Return (X, Y) of the center of cell containing provided text 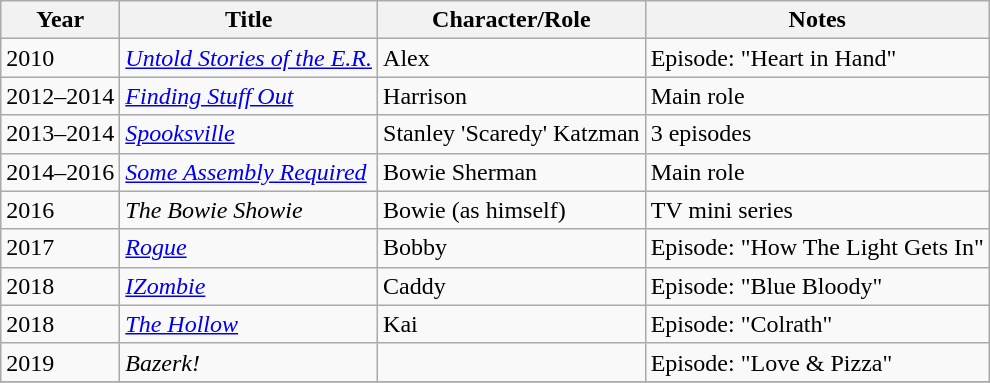
2019 (60, 362)
2012–2014 (60, 96)
The Bowie Showie (249, 210)
Episode: "How The Light Gets In" (817, 248)
The Hollow (249, 324)
Episode: "Blue Bloody" (817, 286)
Harrison (512, 96)
Character/Role (512, 20)
Episode: "Heart in Hand" (817, 58)
Stanley 'Scaredy' Katzman (512, 134)
2010 (60, 58)
Spooksville (249, 134)
Episode: "Love & Pizza" (817, 362)
Some Assembly Required (249, 172)
Notes (817, 20)
Finding Stuff Out (249, 96)
TV mini series (817, 210)
Untold Stories of the E.R. (249, 58)
Bobby (512, 248)
2017 (60, 248)
Rogue (249, 248)
Bowie (as himself) (512, 210)
Year (60, 20)
3 episodes (817, 134)
2014–2016 (60, 172)
IZombie (249, 286)
Caddy (512, 286)
Alex (512, 58)
Episode: "Colrath" (817, 324)
2016 (60, 210)
Bazerk! (249, 362)
Bowie Sherman (512, 172)
Kai (512, 324)
Title (249, 20)
2013–2014 (60, 134)
